Locate the cell with the specified text and output its (x, y) center coordinate. 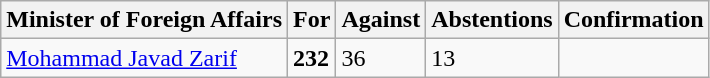
For (312, 20)
Against (381, 20)
Mohammad Javad Zarif (144, 58)
Confirmation (634, 20)
Minister of Foreign Affairs (144, 20)
Abstentions (492, 20)
232 (312, 58)
36 (381, 58)
13 (492, 58)
